Output the [X, Y] coordinate of the center of the cell containing the given text.  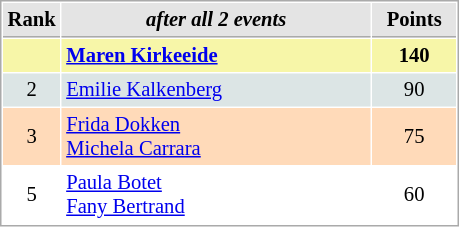
Frida Dokken Michela Carrara [216, 136]
5 [32, 194]
60 [414, 194]
90 [414, 90]
Paula Botet Fany Bertrand [216, 194]
2 [32, 90]
140 [414, 56]
Maren Kirkeeide [216, 56]
Points [414, 20]
75 [414, 136]
Rank [32, 20]
Emilie Kalkenberg [216, 90]
after all 2 events [216, 20]
3 [32, 136]
